Scan for the cell matching the given text and deliver its [x, y] coordinate at center. 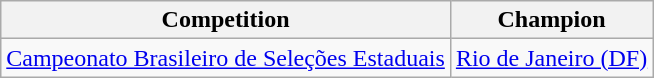
Competition [226, 20]
Campeonato Brasileiro de Seleções Estaduais [226, 58]
Rio de Janeiro (DF) [551, 58]
Champion [551, 20]
